For the text-containing cell, return its midpoint in [x, y] coordinate format. 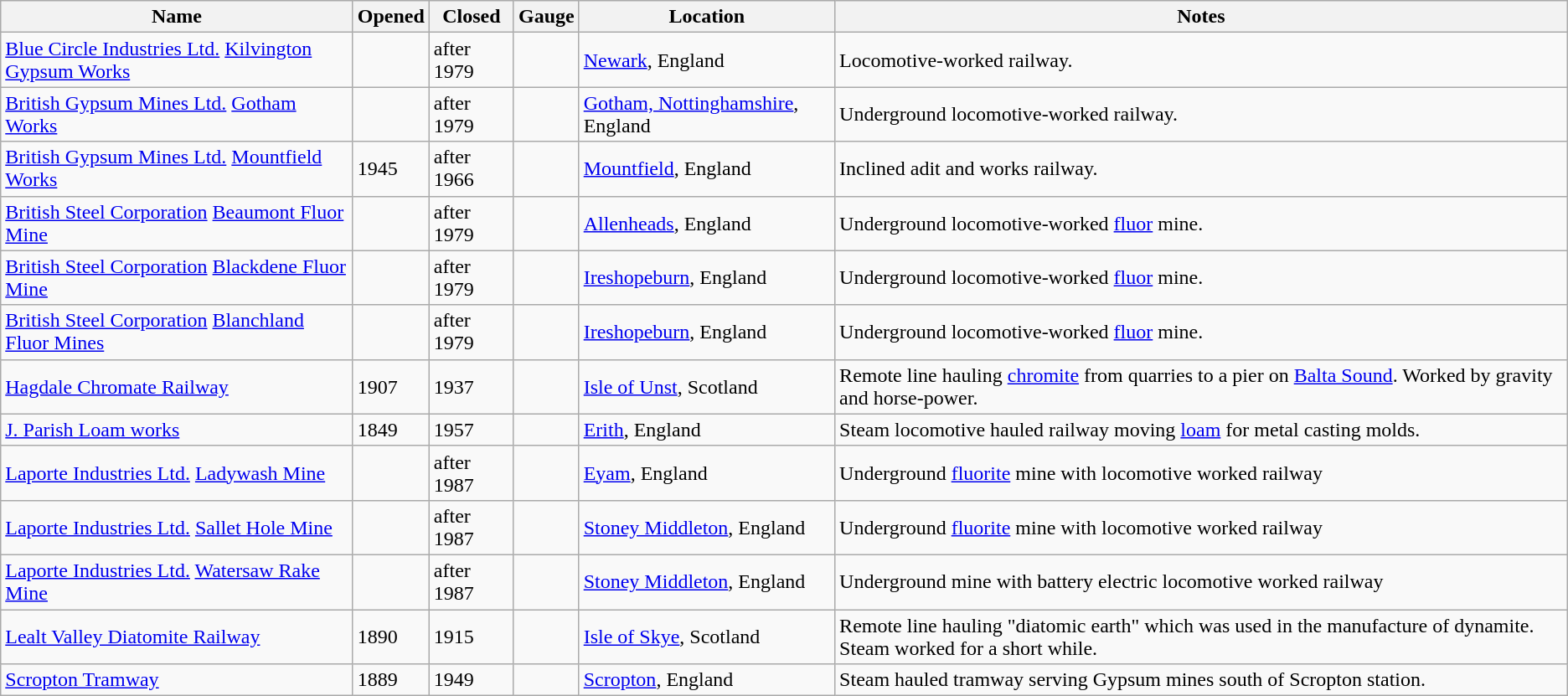
Inclined adit and works railway. [1201, 169]
1915 [471, 637]
after 1966 [471, 169]
Newark, England [707, 60]
Laporte Industries Ltd. Ladywash Mine [177, 472]
Eyam, England [707, 472]
Opened [390, 17]
Notes [1201, 17]
Steam locomotive hauled railway moving loam for metal casting molds. [1201, 430]
1890 [390, 637]
J. Parish Loam works [177, 430]
Underground mine with battery electric locomotive worked railway [1201, 581]
Remote line hauling chromite from quarries to a pier on Balta Sound. Worked by gravity and horse-power. [1201, 387]
1937 [471, 387]
Steam hauled tramway serving Gypsum mines south of Scropton station. [1201, 680]
Scropton, England [707, 680]
Isle of Skye, Scotland [707, 637]
Laporte Industries Ltd. Watersaw Rake Mine [177, 581]
1949 [471, 680]
1907 [390, 387]
British Steel Corporation Blackdene Fluor Mine [177, 278]
Gauge [546, 17]
Lealt Valley Diatomite Railway [177, 637]
Closed [471, 17]
British Steel Corporation Beaumont Fluor Mine [177, 223]
Underground locomotive-worked railway. [1201, 114]
Mountfield, England [707, 169]
Allenheads, England [707, 223]
Erith, England [707, 430]
British Gypsum Mines Ltd. Gotham Works [177, 114]
1945 [390, 169]
British Gypsum Mines Ltd. Mountfield Works [177, 169]
Remote line hauling "diatomic earth" which was used in the manufacture of dynamite. Steam worked for a short while. [1201, 637]
British Steel Corporation Blanchland Fluor Mines [177, 332]
Hagdale Chromate Railway [177, 387]
Blue Circle Industries Ltd. Kilvington Gypsum Works [177, 60]
Scropton Tramway [177, 680]
1849 [390, 430]
Isle of Unst, Scotland [707, 387]
Laporte Industries Ltd. Sallet Hole Mine [177, 528]
Locomotive-worked railway. [1201, 60]
Location [707, 17]
1957 [471, 430]
1889 [390, 680]
Name [177, 17]
Gotham, Nottinghamshire, England [707, 114]
